Search for the cell housing the specified text and yield its (x, y) center coordinate. 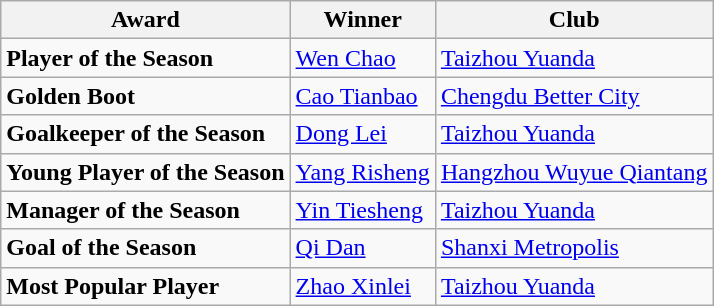
Goalkeeper of the Season (146, 134)
Winner (362, 20)
Dong Lei (362, 134)
Most Popular Player (146, 286)
Golden Boot (146, 96)
Yang Risheng (362, 172)
Zhao Xinlei (362, 286)
Hangzhou Wuyue Qiantang (574, 172)
Player of the Season (146, 58)
Qi Dan (362, 248)
Wen Chao (362, 58)
Yin Tiesheng (362, 210)
Award (146, 20)
Goal of the Season (146, 248)
Shanxi Metropolis (574, 248)
Chengdu Better City (574, 96)
Club (574, 20)
Cao Tianbao (362, 96)
Manager of the Season (146, 210)
Young Player of the Season (146, 172)
